Locate the cell with the specified text and output its (x, y) center coordinate. 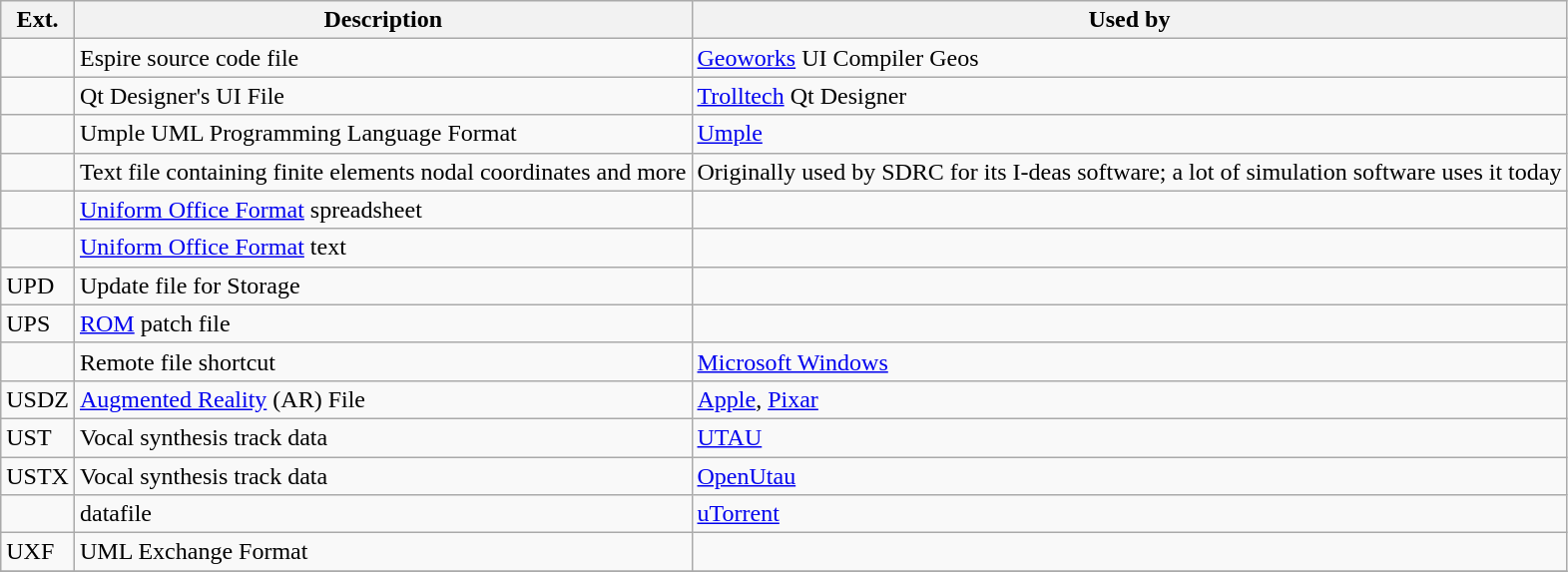
Uniform Office Format text (383, 248)
Originally used by SDRC for its I-deas software; a lot of simulation software uses it today (1130, 172)
UTAU (1130, 437)
USDZ (38, 399)
Uniform Office Format spreadsheet (383, 210)
Augmented Reality (AR) File (383, 399)
Text file containing finite elements nodal coordinates and more (383, 172)
USTX (38, 476)
Espire source code file (383, 58)
UPS (38, 323)
datafile (383, 514)
UXF (38, 552)
Ext. (38, 20)
UPD (38, 286)
Microsoft Windows (1130, 361)
OpenUtau (1130, 476)
Geoworks UI Compiler Geos (1130, 58)
uTorrent (1130, 514)
Trolltech Qt Designer (1130, 96)
Umple UML Programming Language Format (383, 134)
Used by (1130, 20)
ROM patch file (383, 323)
Update file for Storage (383, 286)
UML Exchange Format (383, 552)
Remote file shortcut (383, 361)
UST (38, 437)
Umple (1130, 134)
Qt Designer's UI File (383, 96)
Description (383, 20)
Apple, Pixar (1130, 399)
